Return (X, Y) of the center of cell containing provided text 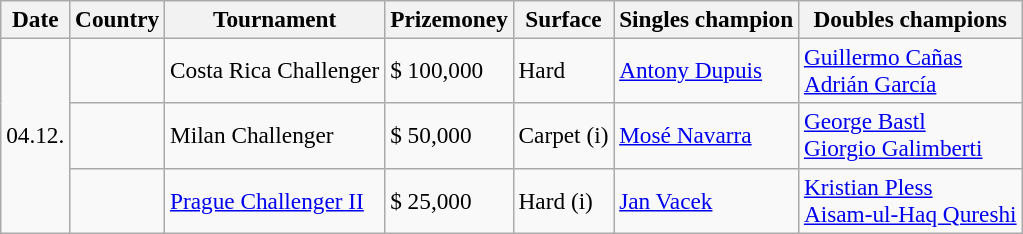
Prague Challenger II (275, 200)
Tournament (275, 19)
Costa Rica Challenger (275, 70)
Antony Dupuis (706, 70)
Country (118, 19)
Milan Challenger (275, 136)
04.12. (36, 135)
Prizemoney (449, 19)
Singles champion (706, 19)
Hard (564, 70)
Mosé Navarra (706, 136)
Kristian Pless Aisam-ul-Haq Qureshi (910, 200)
Doubles champions (910, 19)
$ 50,000 (449, 136)
$ 100,000 (449, 70)
Guillermo Cañas Adrián García (910, 70)
George Bastl Giorgio Galimberti (910, 136)
Surface (564, 19)
Date (36, 19)
Hard (i) (564, 200)
Carpet (i) (564, 136)
$ 25,000 (449, 200)
Jan Vacek (706, 200)
